Find where the given text appears and provide that cell's center as [x, y] coordinate. 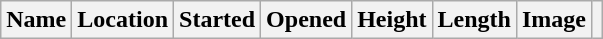
Image [554, 20]
Started [218, 20]
Location [123, 20]
Length [474, 20]
Height [392, 20]
Name [36, 20]
Opened [306, 20]
